Determine the [x, y] coordinate at the center of the cell enclosing the given text.  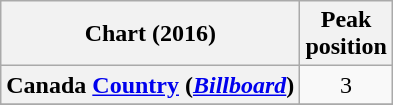
3 [346, 85]
Chart (2016) [150, 34]
Peak position [346, 34]
Canada Country (Billboard) [150, 85]
